Return [x, y] of the center of cell containing provided text 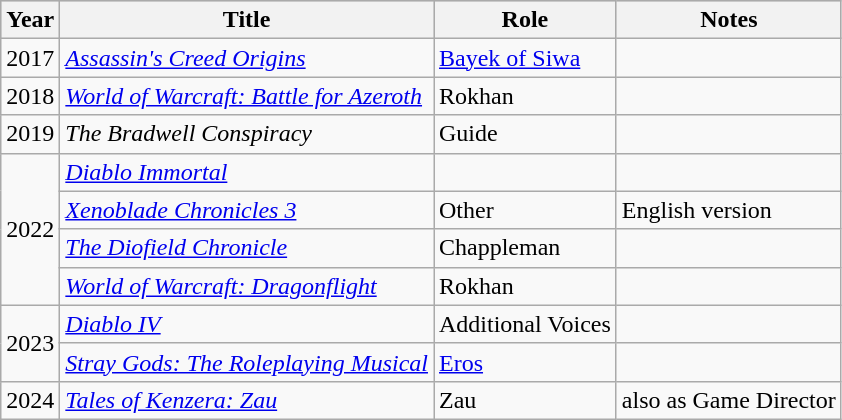
Assassin's Creed Origins [247, 58]
also as Game Director [728, 400]
Bayek of Siwa [526, 58]
Role [526, 20]
Notes [728, 20]
Chappleman [526, 248]
2017 [30, 58]
The Diofield Chronicle [247, 248]
2024 [30, 400]
2019 [30, 134]
The Bradwell Conspiracy [247, 134]
Guide [526, 134]
Diablo IV [247, 324]
Diablo Immortal [247, 172]
Eros [526, 362]
Zau [526, 400]
Tales of Kenzera: Zau [247, 400]
2023 [30, 343]
English version [728, 210]
Additional Voices [526, 324]
Title [247, 20]
Year [30, 20]
World of Warcraft: Battle for Azeroth [247, 96]
Xenoblade Chronicles 3 [247, 210]
2018 [30, 96]
World of Warcraft: Dragonflight [247, 286]
Stray Gods: The Roleplaying Musical [247, 362]
2022 [30, 229]
Other [526, 210]
